Find where the given text appears and provide that cell's center as [X, Y] coordinate. 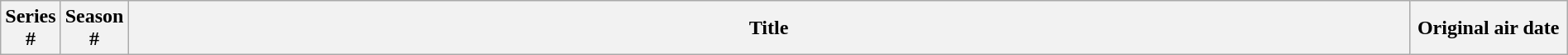
Original air date [1489, 28]
Season# [94, 28]
Series# [31, 28]
Title [769, 28]
